Return (X, Y) of the center of cell containing provided text 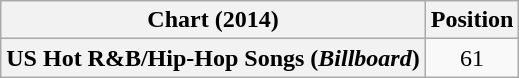
Position (472, 20)
US Hot R&B/Hip-Hop Songs (Billboard) (213, 58)
61 (472, 58)
Chart (2014) (213, 20)
